Identify which cell holds the provided text, then report its (X, Y) central coordinate. 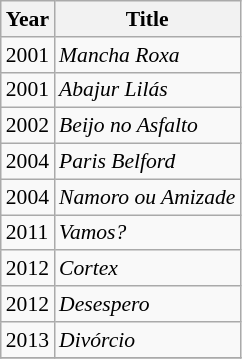
2013 (28, 340)
2002 (28, 126)
Cortex (147, 269)
Abajur Lilás (147, 90)
Paris Belford (147, 162)
Namoro ou Amizade (147, 197)
2011 (28, 233)
Mancha Roxa (147, 55)
Year (28, 19)
Beijo no Asfalto (147, 126)
Desespero (147, 304)
Vamos? (147, 233)
Divórcio (147, 340)
Title (147, 19)
